Determine the (X, Y) coordinate at the center of the cell enclosing the given text.  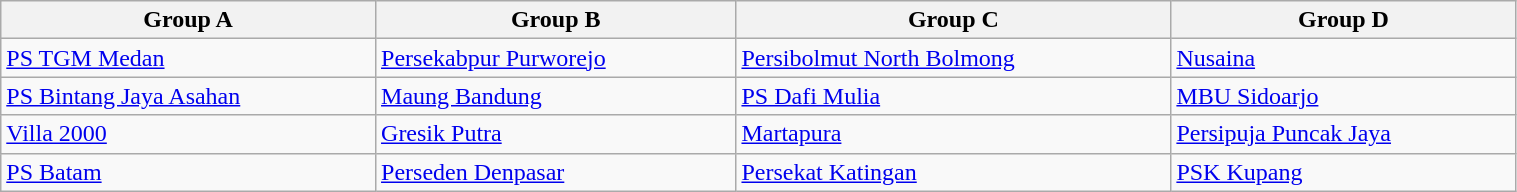
PS Batam (188, 172)
Gresik Putra (556, 134)
PS Dafi Mulia (954, 96)
Perseden Denpasar (556, 172)
Persibolmut North Bolmong (954, 58)
PSK Kupang (1344, 172)
Group D (1344, 20)
Group C (954, 20)
Group B (556, 20)
Maung Bandung (556, 96)
Persipuja Puncak Jaya (1344, 134)
Group A (188, 20)
Villa 2000 (188, 134)
MBU Sidoarjo (1344, 96)
PS TGM Medan (188, 58)
Persekabpur Purworejo (556, 58)
Persekat Katingan (954, 172)
Nusaina (1344, 58)
Martapura (954, 134)
PS Bintang Jaya Asahan (188, 96)
